Find where the given text appears and provide that cell's center as (x, y) coordinate. 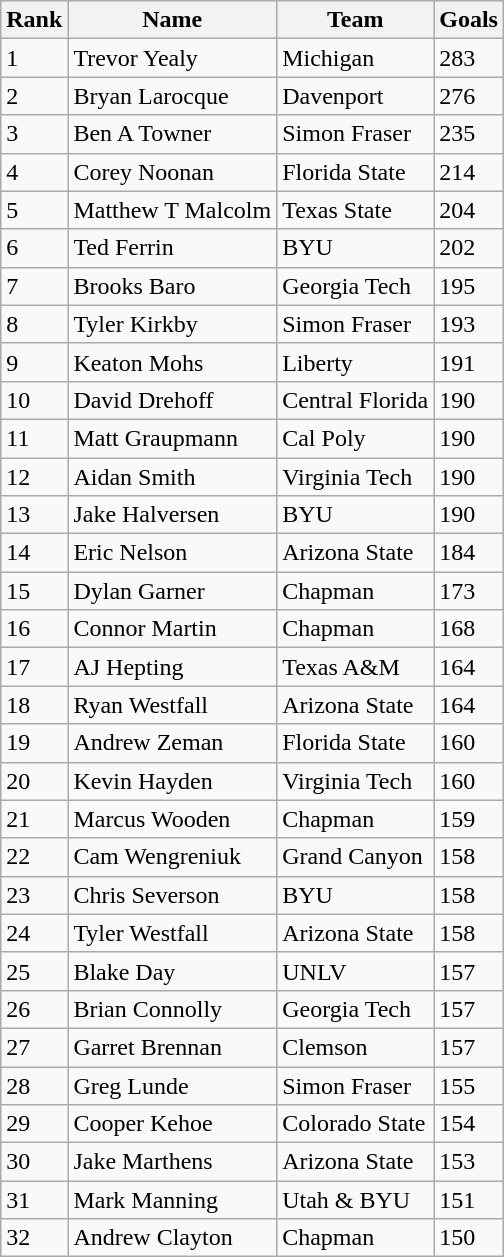
Bryan Larocque (172, 96)
29 (34, 1124)
Trevor Yealy (172, 58)
19 (34, 743)
Cooper Kehoe (172, 1124)
30 (34, 1162)
173 (469, 591)
27 (34, 1047)
3 (34, 134)
12 (34, 477)
David Drehoff (172, 400)
Tyler Kirkby (172, 324)
2 (34, 96)
Matt Graupmann (172, 438)
Brian Connolly (172, 1009)
Corey Noonan (172, 172)
151 (469, 1200)
Andrew Clayton (172, 1238)
UNLV (356, 971)
153 (469, 1162)
202 (469, 248)
204 (469, 210)
Texas A&M (356, 667)
8 (34, 324)
Team (356, 20)
Clemson (356, 1047)
283 (469, 58)
276 (469, 96)
23 (34, 895)
Chris Severson (172, 895)
Keaton Mohs (172, 362)
Ryan Westfall (172, 705)
Aidan Smith (172, 477)
Cal Poly (356, 438)
11 (34, 438)
Blake Day (172, 971)
15 (34, 591)
9 (34, 362)
14 (34, 553)
Mark Manning (172, 1200)
18 (34, 705)
Ben A Towner (172, 134)
31 (34, 1200)
191 (469, 362)
155 (469, 1085)
Eric Nelson (172, 553)
154 (469, 1124)
Rank (34, 20)
Andrew Zeman (172, 743)
Dylan Garner (172, 591)
Connor Martin (172, 629)
21 (34, 819)
150 (469, 1238)
Brooks Baro (172, 286)
1 (34, 58)
22 (34, 857)
Ted Ferrin (172, 248)
Cam Wengreniuk (172, 857)
Kevin Hayden (172, 781)
Liberty (356, 362)
32 (34, 1238)
24 (34, 933)
Utah & BYU (356, 1200)
AJ Hepting (172, 667)
Matthew T Malcolm (172, 210)
195 (469, 286)
Tyler Westfall (172, 933)
Central Florida (356, 400)
Jake Marthens (172, 1162)
Garret Brennan (172, 1047)
6 (34, 248)
235 (469, 134)
214 (469, 172)
17 (34, 667)
25 (34, 971)
Michigan (356, 58)
Marcus Wooden (172, 819)
Grand Canyon (356, 857)
168 (469, 629)
Texas State (356, 210)
193 (469, 324)
184 (469, 553)
Goals (469, 20)
5 (34, 210)
13 (34, 515)
159 (469, 819)
26 (34, 1009)
Name (172, 20)
16 (34, 629)
7 (34, 286)
Greg Lunde (172, 1085)
10 (34, 400)
Colorado State (356, 1124)
20 (34, 781)
4 (34, 172)
Davenport (356, 96)
28 (34, 1085)
Jake Halversen (172, 515)
